For the text-containing cell, return its midpoint in [x, y] coordinate format. 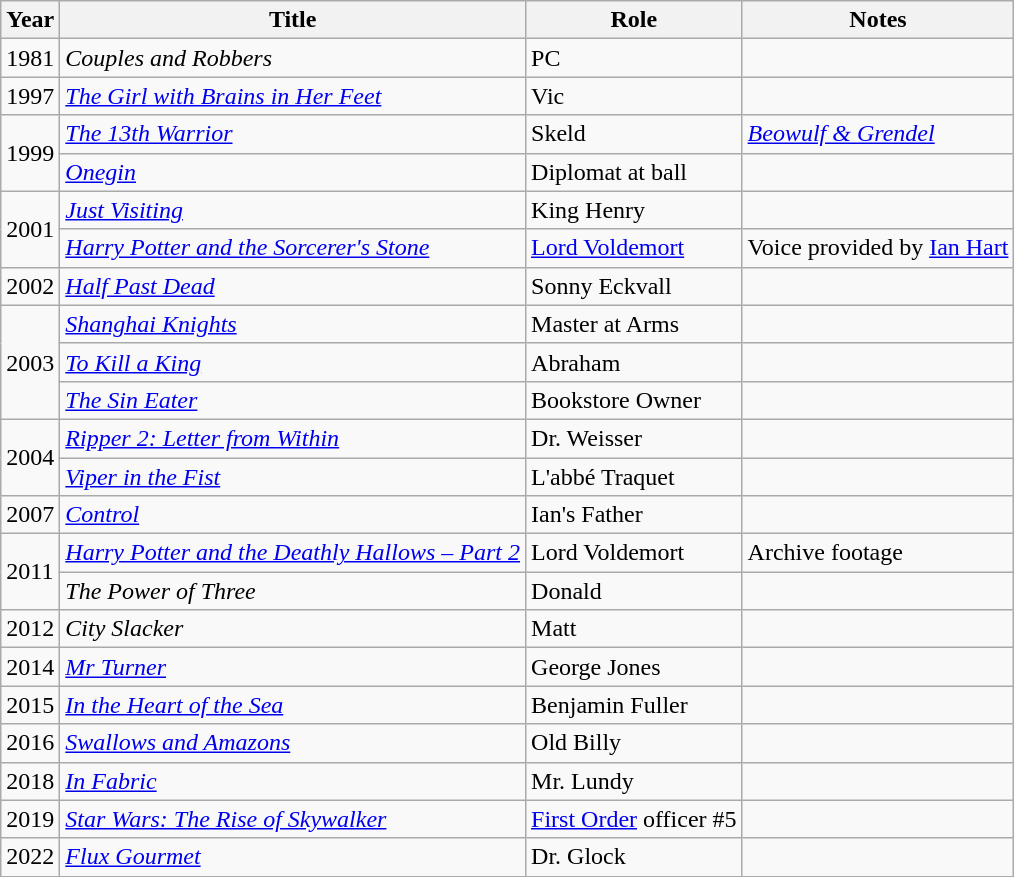
2018 [30, 781]
2016 [30, 743]
Title [293, 20]
In the Heart of the Sea [293, 705]
Year [30, 20]
Control [293, 515]
Harry Potter and the Deathly Hallows – Part 2 [293, 553]
2019 [30, 819]
Diplomat at ball [634, 172]
Beowulf & Grendel [878, 134]
Vic [634, 96]
2001 [30, 229]
Abraham [634, 362]
To Kill a King [293, 362]
Matt [634, 629]
King Henry [634, 210]
Just Visiting [293, 210]
Donald [634, 591]
Role [634, 20]
In Fabric [293, 781]
Skeld [634, 134]
Dr. Weisser [634, 438]
Shanghai Knights [293, 324]
Onegin [293, 172]
Old Billy [634, 743]
Flux Gourmet [293, 857]
1999 [30, 153]
Master at Arms [634, 324]
Harry Potter and the Sorcerer's Stone [293, 248]
Ian's Father [634, 515]
2012 [30, 629]
Voice provided by Ian Hart [878, 248]
Couples and Robbers [293, 58]
Bookstore Owner [634, 400]
The 13th Warrior [293, 134]
City Slacker [293, 629]
First Order officer #5 [634, 819]
PC [634, 58]
2003 [30, 362]
Notes [878, 20]
1981 [30, 58]
2011 [30, 572]
George Jones [634, 667]
Archive footage [878, 553]
L'abbé Traquet [634, 477]
Benjamin Fuller [634, 705]
Viper in the Fist [293, 477]
2022 [30, 857]
The Sin Eater [293, 400]
Half Past Dead [293, 286]
2007 [30, 515]
2004 [30, 457]
Star Wars: The Rise of Skywalker [293, 819]
2002 [30, 286]
Swallows and Amazons [293, 743]
The Power of Three [293, 591]
Sonny Eckvall [634, 286]
Mr. Lundy [634, 781]
Dr. Glock [634, 857]
2015 [30, 705]
2014 [30, 667]
Ripper 2: Letter from Within [293, 438]
1997 [30, 96]
The Girl with Brains in Her Feet [293, 96]
Mr Turner [293, 667]
